Identify which cell holds the provided text, then report its (X, Y) central coordinate. 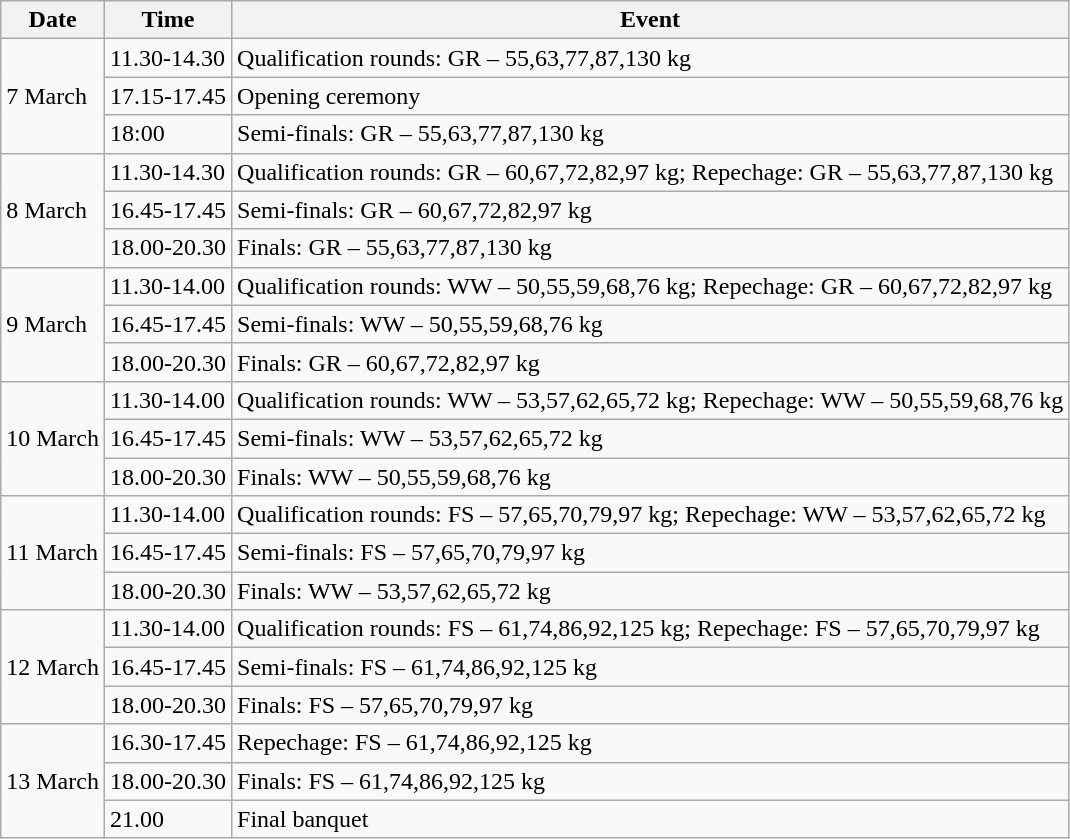
Qualification rounds: WW – 53,57,62,65,72 kg; Repechage: WW – 50,55,59,68,76 kg (650, 400)
Qualification rounds: WW – 50,55,59,68,76 kg; Repechage: GR – 60,67,72,82,97 kg (650, 286)
9 March (53, 324)
10 March (53, 438)
7 March (53, 96)
Finals: GR – 55,63,77,87,130 kg (650, 248)
Qualification rounds: GR – 55,63,77,87,130 kg (650, 58)
21.00 (168, 819)
Repechage: FS – 61,74,86,92,125 kg (650, 743)
Qualification rounds: FS – 61,74,86,92,125 kg; Repechage: FS – 57,65,70,79,97 kg (650, 629)
Semi-finals: WW – 50,55,59,68,76 kg (650, 324)
Date (53, 20)
Finals: FS – 61,74,86,92,125 kg (650, 781)
18:00 (168, 134)
Finals: FS – 57,65,70,79,97 kg (650, 705)
Final banquet (650, 819)
Finals: WW – 53,57,62,65,72 kg (650, 591)
Opening ceremony (650, 96)
Event (650, 20)
17.15-17.45 (168, 96)
Finals: GR – 60,67,72,82,97 kg (650, 362)
Finals: WW – 50,55,59,68,76 kg (650, 477)
11 March (53, 553)
Qualification rounds: GR – 60,67,72,82,97 kg; Repechage: GR – 55,63,77,87,130 kg (650, 172)
Semi-finals: FS – 57,65,70,79,97 kg (650, 553)
13 March (53, 781)
Qualification rounds: FS – 57,65,70,79,97 kg; Repechage: WW – 53,57,62,65,72 kg (650, 515)
Semi-finals: FS – 61,74,86,92,125 kg (650, 667)
Semi-finals: GR – 60,67,72,82,97 kg (650, 210)
Semi-finals: WW – 53,57,62,65,72 kg (650, 438)
Time (168, 20)
Semi-finals: GR – 55,63,77,87,130 kg (650, 134)
16.30-17.45 (168, 743)
8 March (53, 210)
12 March (53, 667)
